Identify which cell holds the provided text, then report its (x, y) central coordinate. 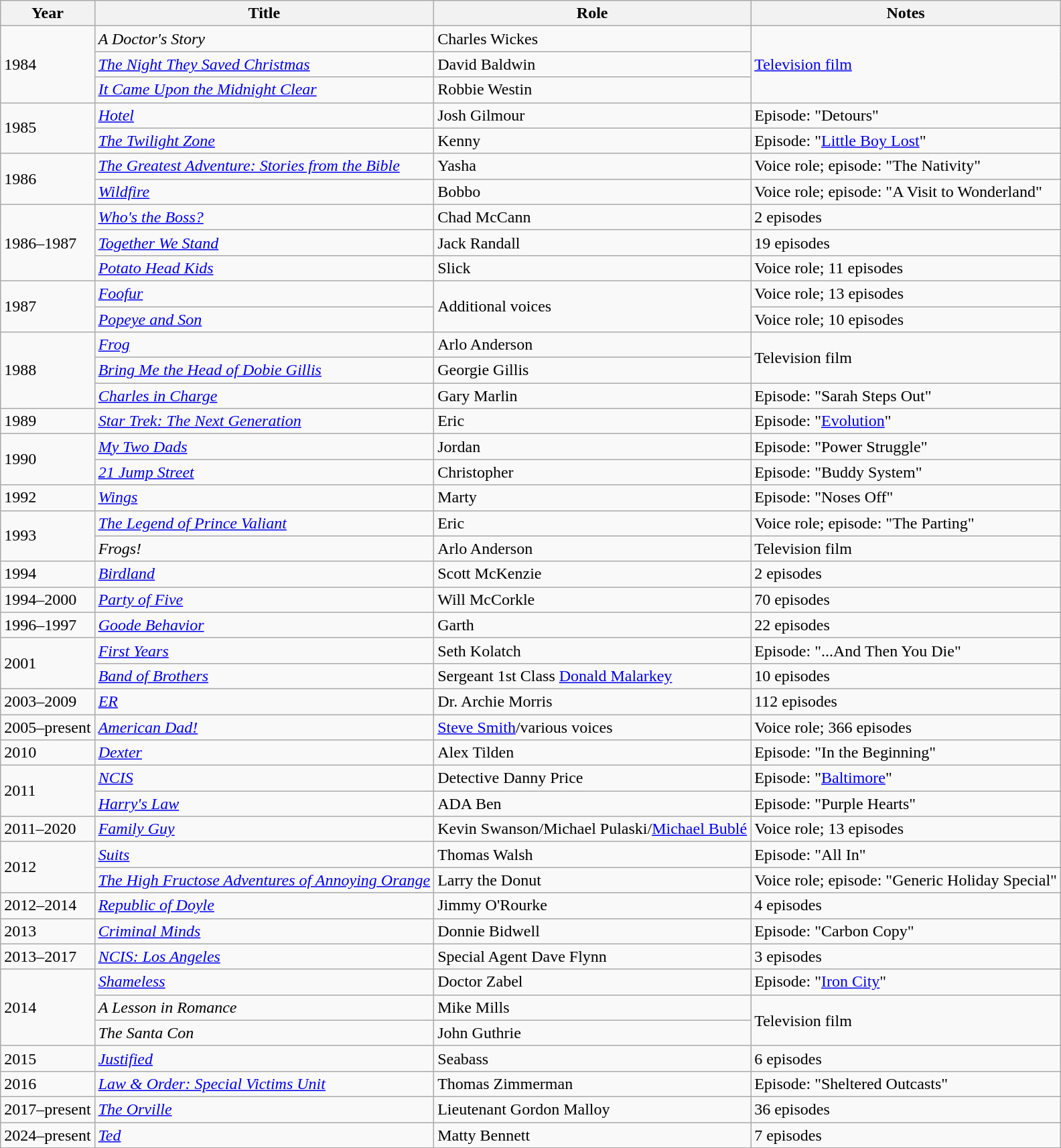
Alex Tilden (592, 753)
Wings (264, 498)
Popeye and Son (264, 319)
2012 (48, 867)
ER (264, 701)
David Baldwin (592, 64)
Christopher (592, 472)
1988 (48, 370)
Additional voices (592, 306)
The Twilight Zone (264, 141)
Kenny (592, 141)
Special Agent Dave Flynn (592, 956)
It Came Upon the Midnight Clear (264, 90)
Episode: "Iron City" (906, 982)
Will McCorkle (592, 599)
22 episodes (906, 625)
The Legend of Prince Valiant (264, 523)
Family Guy (264, 829)
Slick (592, 268)
Bring Me the Head of Dobie Gillis (264, 370)
Dexter (264, 753)
2011 (48, 791)
Garth (592, 625)
The Night They Saved Christmas (264, 64)
Frog (264, 345)
First Years (264, 650)
Foofur (264, 293)
The Orville (264, 1109)
Shameless (264, 982)
Harry's Law (264, 804)
Episode: "In the Beginning" (906, 753)
Sergeant 1st Class Donald Malarkey (592, 676)
1985 (48, 128)
10 episodes (906, 676)
Episode: "Little Boy Lost" (906, 141)
3 episodes (906, 956)
Jordan (592, 447)
Voice role; episode: "A Visit to Wonderland" (906, 192)
Episode: "Power Struggle" (906, 447)
Together We Stand (264, 242)
2013–2017 (48, 956)
Hotel (264, 115)
1994–2000 (48, 599)
1984 (48, 64)
Suits (264, 855)
Band of Brothers (264, 676)
Jack Randall (592, 242)
Voice role; 10 episodes (906, 319)
Criminal Minds (264, 931)
NCIS (264, 778)
Episode: "Carbon Copy" (906, 931)
2016 (48, 1084)
Voice role; episode: "The Nativity" (906, 166)
Robbie Westin (592, 90)
A Doctor's Story (264, 39)
2014 (48, 1007)
ADA Ben (592, 804)
The Greatest Adventure: Stories from the Bible (264, 166)
112 episodes (906, 701)
American Dad! (264, 727)
1989 (48, 421)
Ted (264, 1135)
21 Jump Street (264, 472)
Larry the Donut (592, 880)
The High Fructose Adventures of Annoying Orange (264, 880)
1994 (48, 574)
Chad McCann (592, 217)
2011–2020 (48, 829)
Party of Five (264, 599)
Episode: "...And Then You Die" (906, 650)
2024–present (48, 1135)
Star Trek: The Next Generation (264, 421)
Who's the Boss? (264, 217)
Kevin Swanson/Michael Pulaski/Michael Bublé (592, 829)
Episode: "Evolution" (906, 421)
My Two Dads (264, 447)
7 episodes (906, 1135)
NCIS: Los Angeles (264, 956)
Josh Gilmour (592, 115)
Voice role; 11 episodes (906, 268)
19 episodes (906, 242)
Mike Mills (592, 1007)
Dr. Archie Morris (592, 701)
2017–present (48, 1109)
Episode: "All In" (906, 855)
Detective Danny Price (592, 778)
Frogs! (264, 549)
2013 (48, 931)
Potato Head Kids (264, 268)
Thomas Walsh (592, 855)
Role (592, 13)
Thomas Zimmerman (592, 1084)
Goode Behavior (264, 625)
Charles Wickes (592, 39)
Steve Smith/various voices (592, 727)
Seabass (592, 1058)
Lieutenant Gordon Malloy (592, 1109)
1996–1997 (48, 625)
Title (264, 13)
Episode: "Sheltered Outcasts" (906, 1084)
Donnie Bidwell (592, 931)
Notes (906, 13)
1986–1987 (48, 242)
Episode: "Sarah Steps Out" (906, 396)
Justified (264, 1058)
1993 (48, 536)
The Santa Con (264, 1033)
2012–2014 (48, 906)
Voice role; episode: "The Parting" (906, 523)
Voice role; episode: "Generic Holiday Special" (906, 880)
Republic of Doyle (264, 906)
John Guthrie (592, 1033)
Law & Order: Special Victims Unit (264, 1084)
2001 (48, 663)
A Lesson in Romance (264, 1007)
Seth Kolatch (592, 650)
1986 (48, 179)
Matty Bennett (592, 1135)
2003–2009 (48, 701)
1990 (48, 459)
Bobbo (592, 192)
Charles in Charge (264, 396)
Episode: "Baltimore" (906, 778)
Birdland (264, 574)
Yasha (592, 166)
Jimmy O'Rourke (592, 906)
Episode: "Purple Hearts" (906, 804)
Doctor Zabel (592, 982)
2010 (48, 753)
36 episodes (906, 1109)
Episode: "Detours" (906, 115)
2015 (48, 1058)
6 episodes (906, 1058)
Marty (592, 498)
Gary Marlin (592, 396)
Wildfire (264, 192)
2005–present (48, 727)
4 episodes (906, 906)
Episode: "Noses Off" (906, 498)
Georgie Gillis (592, 370)
Scott McKenzie (592, 574)
1987 (48, 306)
Voice role; 366 episodes (906, 727)
Episode: "Buddy System" (906, 472)
Year (48, 13)
1992 (48, 498)
70 episodes (906, 599)
